Output the [x, y] coordinate of the center of the cell containing the given text.  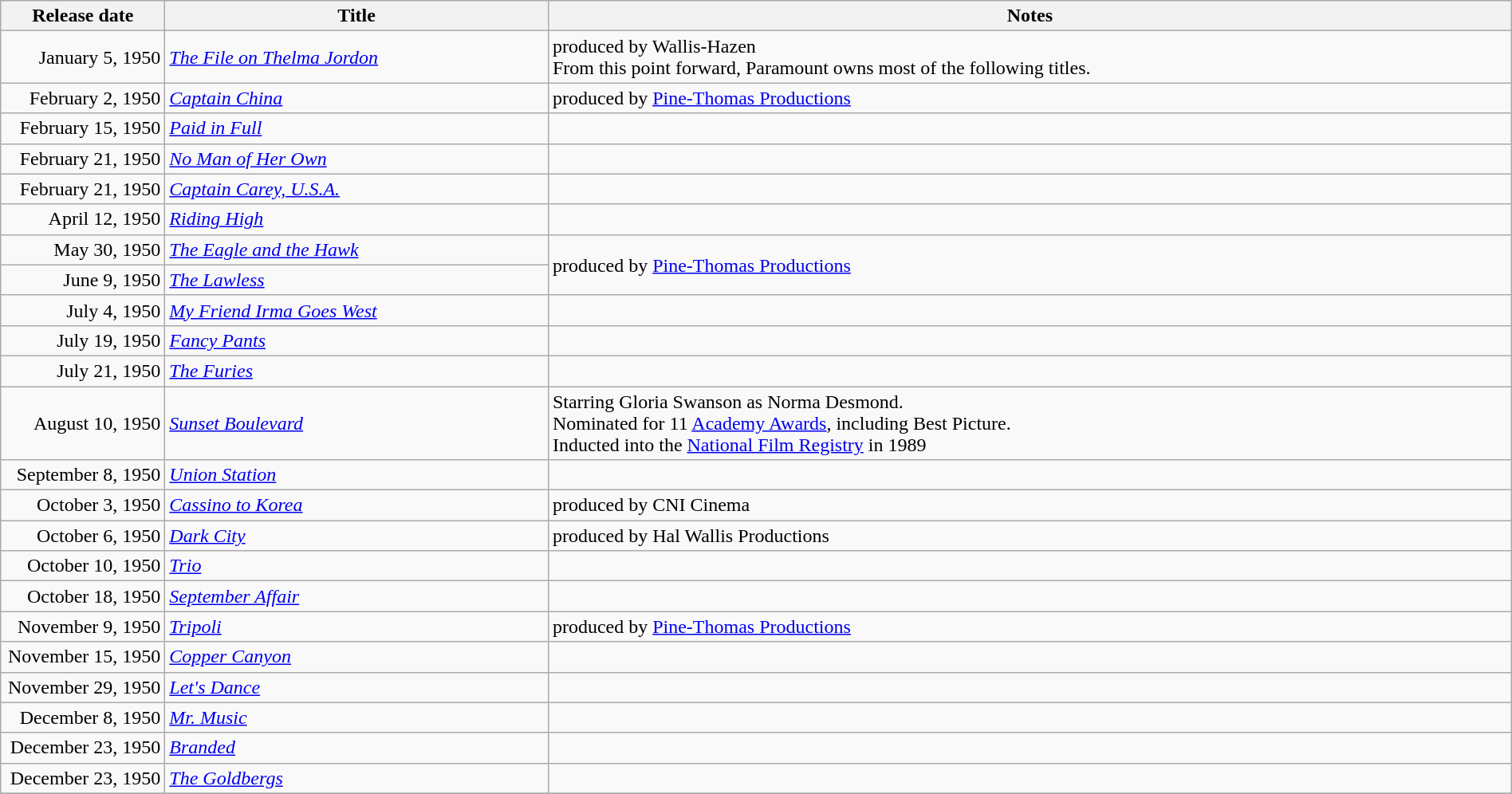
February 2, 1950 [83, 98]
October 6, 1950 [83, 536]
September 8, 1950 [83, 475]
Starring Gloria Swanson as Norma Desmond.Nominated for 11 Academy Awards, including Best Picture.Inducted into the National Film Registry in 1989 [1030, 423]
August 10, 1950 [83, 423]
Mr. Music [357, 717]
Paid in Full [357, 128]
Captain Carey, U.S.A. [357, 189]
October 3, 1950 [83, 505]
May 30, 1950 [83, 250]
Copper Canyon [357, 657]
produced by Hal Wallis Productions [1030, 536]
Fancy Pants [357, 340]
Union Station [357, 475]
Release date [83, 16]
The File on Thelma Jordon [357, 57]
October 18, 1950 [83, 596]
Let's Dance [357, 687]
The Eagle and the Hawk [357, 250]
January 5, 1950 [83, 57]
The Furies [357, 371]
July 4, 1950 [83, 310]
produced by Wallis-Hazen From this point forward, Paramount owns most of the following titles. [1030, 57]
December 8, 1950 [83, 717]
No Man of Her Own [357, 159]
Riding High [357, 219]
Title [357, 16]
The Goldbergs [357, 778]
July 19, 1950 [83, 340]
July 21, 1950 [83, 371]
April 12, 1950 [83, 219]
November 29, 1950 [83, 687]
Trio [357, 566]
October 10, 1950 [83, 566]
June 9, 1950 [83, 280]
November 9, 1950 [83, 627]
The Lawless [357, 280]
Branded [357, 748]
Tripoli [357, 627]
Cassino to Korea [357, 505]
Sunset Boulevard [357, 423]
produced by CNI Cinema [1030, 505]
Captain China [357, 98]
Notes [1030, 16]
November 15, 1950 [83, 657]
My Friend Irma Goes West [357, 310]
September Affair [357, 596]
Dark City [357, 536]
February 15, 1950 [83, 128]
